Return [X, Y] of the center of cell containing provided text 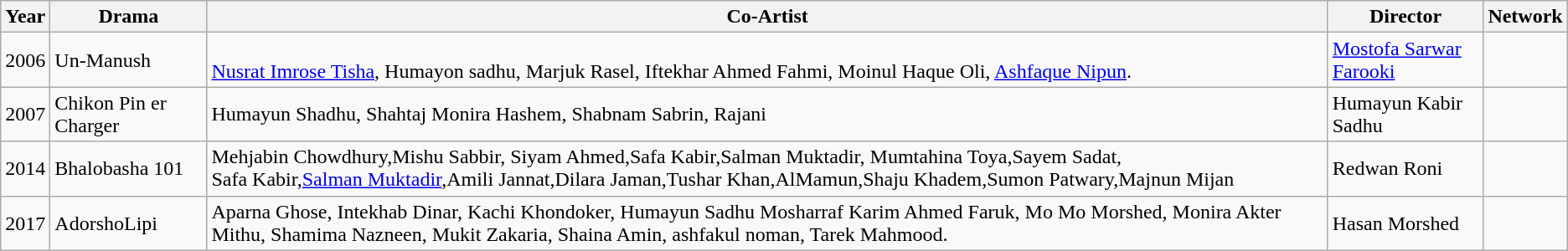
Humayun Kabir Sadhu [1406, 114]
AdorshoLipi [129, 223]
2007 [25, 114]
Hasan Morshed [1406, 223]
Mostofa Sarwar Farooki [1406, 60]
Un-Manush [129, 60]
Co-Artist [767, 17]
Drama [129, 17]
Chikon Pin er Charger [129, 114]
Humayun Shadhu, Shahtaj Monira Hashem, Shabnam Sabrin, Rajani [767, 114]
2017 [25, 223]
Redwan Roni [1406, 169]
Network [1525, 17]
2014 [25, 169]
2006 [25, 60]
Director [1406, 17]
Nusrat Imrose Tisha, Humayon sadhu, Marjuk Rasel, Iftekhar Ahmed Fahmi, Moinul Haque Oli, Ashfaque Nipun. [767, 60]
Bhalobasha 101 [129, 169]
Year [25, 17]
